Detect which cell encompasses the target text, then output its (x, y) center coordinate. 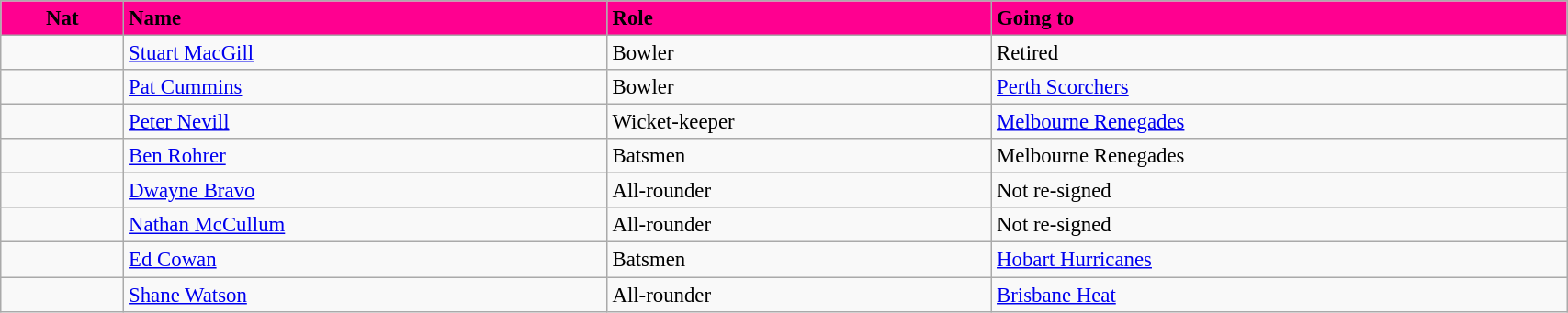
Dwayne Bravo (366, 191)
Going to (1280, 18)
Stuart MacGill (366, 53)
Retired (1280, 53)
Hobart Hurricanes (1280, 260)
Shane Watson (366, 295)
Brisbane Heat (1280, 295)
Name (366, 18)
Perth Scorchers (1280, 87)
Peter Nevill (366, 122)
Nathan McCullum (366, 225)
Role (799, 18)
Ben Rohrer (366, 156)
Wicket-keeper (799, 122)
Ed Cowan (366, 260)
Nat (62, 18)
Pat Cummins (366, 87)
